Detect which cell encompasses the target text, then output its [X, Y] center coordinate. 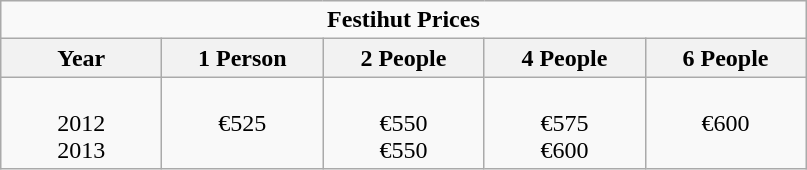
2 People [404, 58]
4 People [564, 58]
€525 [242, 123]
Year [82, 58]
€575 €600 [564, 123]
1 Person [242, 58]
6 People [726, 58]
€600 [726, 123]
Festihut Prices [404, 20]
€550 €550 [404, 123]
2012 2013 [82, 123]
